Return (X, Y) of the center of cell containing provided text 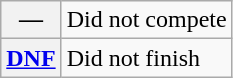
Did not compete (146, 20)
Did not finish (146, 58)
— (31, 20)
DNF (31, 58)
